For the text-containing cell, return its midpoint in (X, Y) coordinate format. 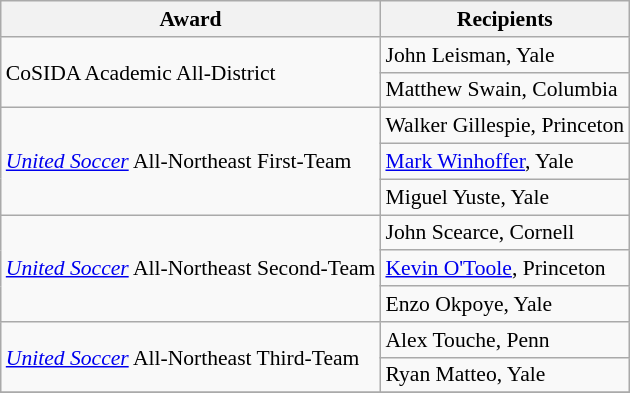
Miguel Yuste, Yale (504, 197)
Kevin O'Toole, Princeton (504, 269)
John Leisman, Yale (504, 55)
Mark Winhoffer, Yale (504, 162)
Walker Gillespie, Princeton (504, 126)
Recipients (504, 19)
John Scearce, Cornell (504, 233)
CoSIDA Academic All-District (191, 72)
Alex Touche, Penn (504, 340)
United Soccer All-Northeast First-Team (191, 162)
United Soccer All-Northeast Third-Team (191, 358)
Matthew Swain, Columbia (504, 90)
Ryan Matteo, Yale (504, 375)
Enzo Okpoye, Yale (504, 304)
United Soccer All-Northeast Second-Team (191, 268)
Award (191, 19)
